Extract the (x, y) coordinate from the center of the cell holding the provided text.  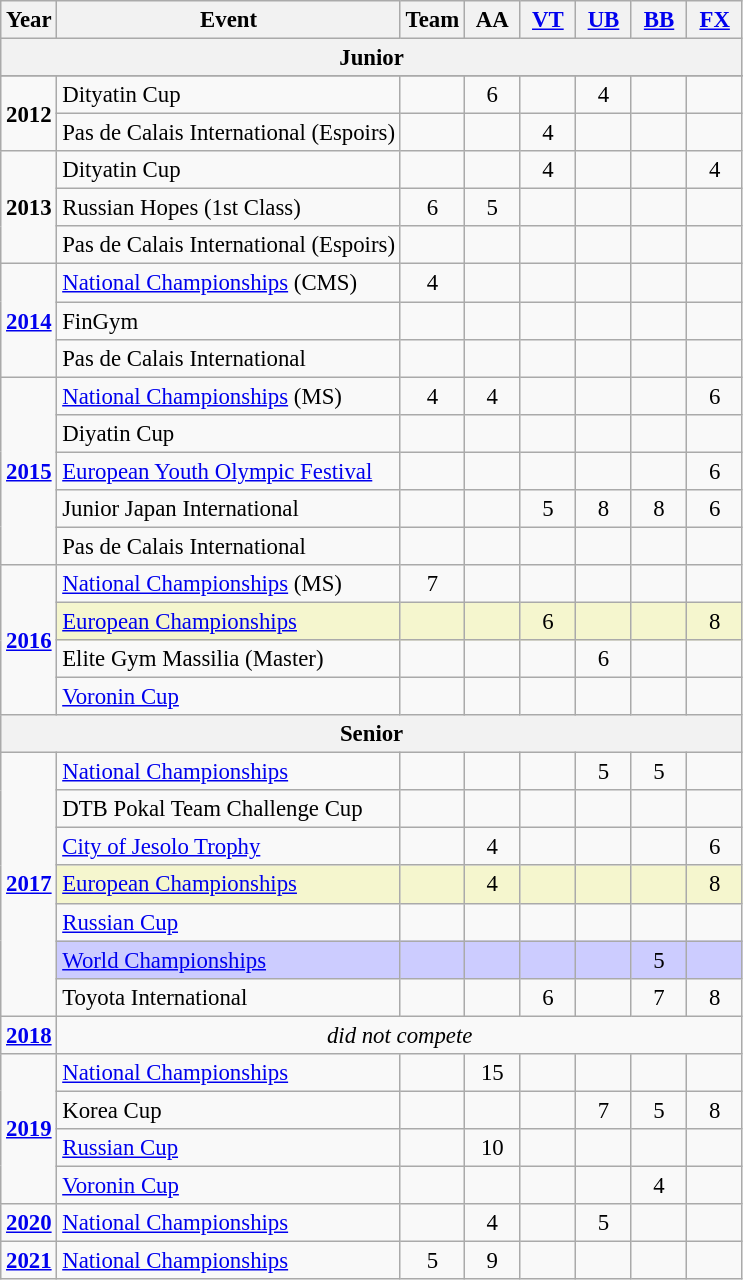
World Championships (228, 960)
2019 (29, 1129)
did not compete (400, 1035)
Toyota International (228, 997)
Elite Gym Massilia (Master) (228, 659)
Junior Japan International (228, 509)
Team (432, 20)
2016 (29, 640)
National Championships (CMS) (228, 283)
UB (604, 20)
Korea Cup (228, 1110)
10 (492, 1148)
2020 (29, 1223)
2018 (29, 1035)
FX (715, 20)
2013 (29, 208)
Junior (372, 58)
FinGym (228, 321)
2021 (29, 1261)
AA (492, 20)
Year (29, 20)
DTB Pokal Team Challenge Cup (228, 809)
2015 (29, 471)
Event (228, 20)
2017 (29, 884)
Diyatin Cup (228, 433)
VT (548, 20)
Senior (372, 734)
City of Jesolo Trophy (228, 847)
Russian Hopes (1st Class) (228, 208)
9 (492, 1261)
BB (659, 20)
2012 (29, 114)
European Youth Olympic Festival (228, 471)
2014 (29, 320)
15 (492, 1073)
